From the cell containing the given text, extract its center point as [X, Y] coordinate. 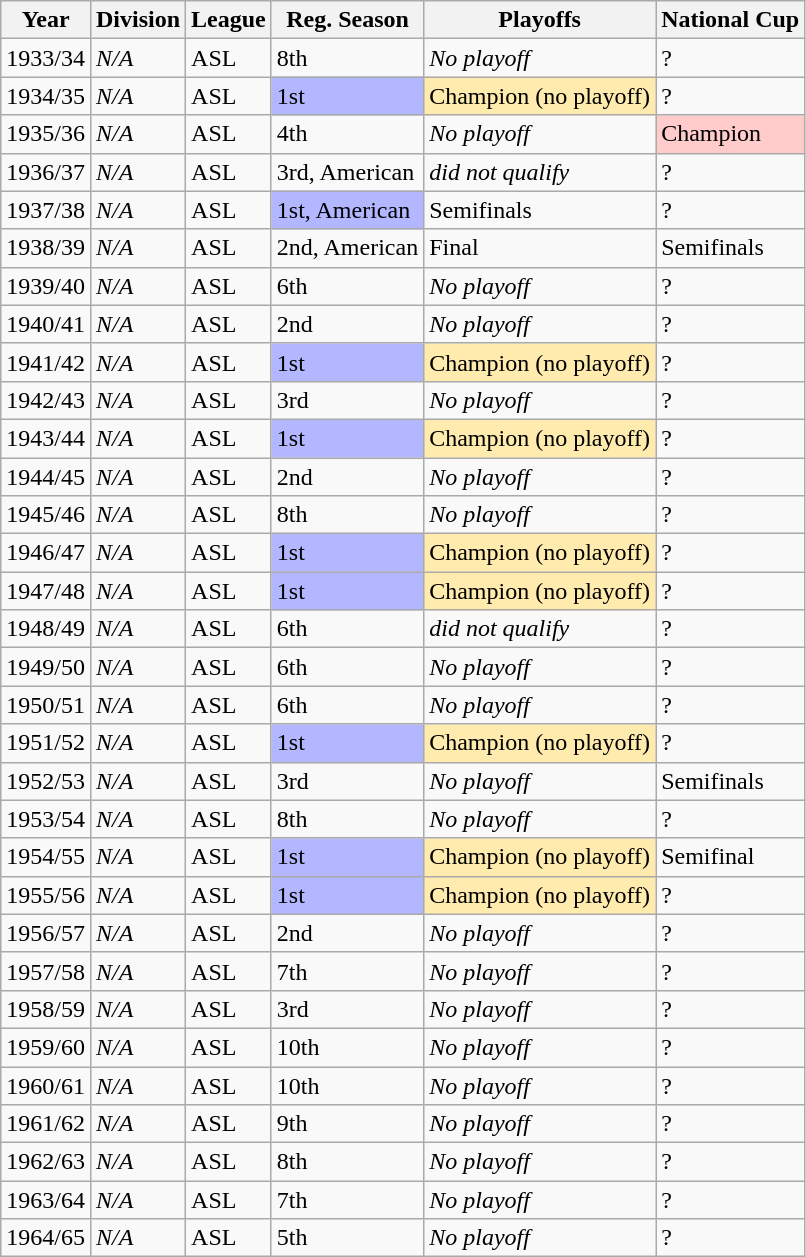
Year [46, 20]
5th [347, 1238]
1939/40 [46, 286]
1938/39 [46, 248]
1946/47 [46, 553]
National Cup [730, 20]
1940/41 [46, 324]
1948/49 [46, 629]
Champion [730, 134]
Semifinal [730, 857]
1933/34 [46, 58]
1941/42 [46, 362]
1935/36 [46, 134]
1949/50 [46, 667]
1944/45 [46, 477]
League [229, 20]
1954/55 [46, 857]
1956/57 [46, 933]
Final [540, 248]
1st, American [347, 210]
3rd, American [347, 172]
Playoffs [540, 20]
1942/43 [46, 400]
1955/56 [46, 895]
2nd, American [347, 248]
1957/58 [46, 971]
1961/62 [46, 1124]
1943/44 [46, 438]
9th [347, 1124]
4th [347, 134]
1950/51 [46, 705]
1953/54 [46, 819]
1945/46 [46, 515]
1951/52 [46, 743]
1937/38 [46, 210]
1934/35 [46, 96]
Reg. Season [347, 20]
1963/64 [46, 1200]
1936/37 [46, 172]
1952/53 [46, 781]
1964/65 [46, 1238]
1962/63 [46, 1162]
1959/60 [46, 1047]
Division [138, 20]
1958/59 [46, 1009]
1947/48 [46, 591]
1960/61 [46, 1085]
